Return (x, y) of the center of cell containing provided text 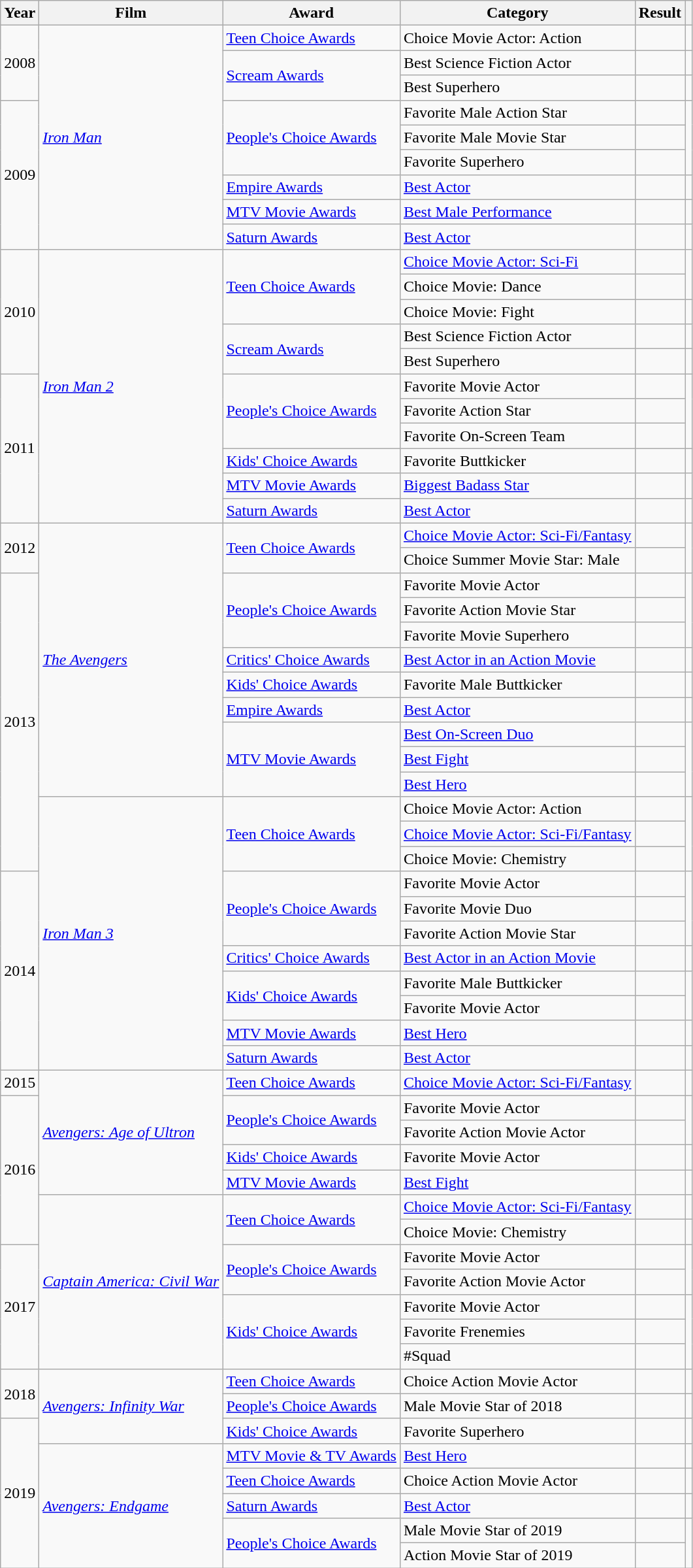
Category (517, 13)
Choice Summer Movie Star: Male (517, 560)
Result (660, 13)
2015 (20, 1082)
Male Movie Star of 2018 (517, 1406)
2013 (20, 722)
2018 (20, 1393)
2014 (20, 971)
Favorite Movie Superhero (517, 635)
Favorite Male Action Star (517, 112)
Best On-Screen Duo (517, 735)
Best Male Performance (517, 212)
Iron Man 2 (131, 386)
Male Movie Star of 2019 (517, 1531)
Iron Man 3 (131, 933)
Captain America: Civil War (131, 1282)
Favorite Action Star (517, 411)
Avengers: Infinity War (131, 1406)
2010 (20, 311)
Favorite Buttkicker (517, 461)
2016 (20, 1170)
#Squad (517, 1356)
2009 (20, 175)
Award (312, 13)
Favorite On-Screen Team (517, 436)
Film (131, 13)
Choice Movie Actor: Sci-Fi (517, 261)
Avengers: Age of Ultron (131, 1132)
The Avengers (131, 660)
MTV Movie & TV Awards (312, 1456)
Choice Movie: Dance (517, 286)
Avengers: Endgame (131, 1505)
Year (20, 13)
Favorite Male Movie Star (517, 137)
Iron Man (131, 137)
Choice Movie: Fight (517, 312)
2008 (20, 63)
2012 (20, 548)
Favorite Frenemies (517, 1331)
Action Movie Star of 2019 (517, 1556)
2019 (20, 1493)
Favorite Movie Duo (517, 909)
2017 (20, 1307)
2011 (20, 448)
Biggest Badass Star (517, 486)
